Provide the [x, y] coordinate of the cell's center where the given text is located.  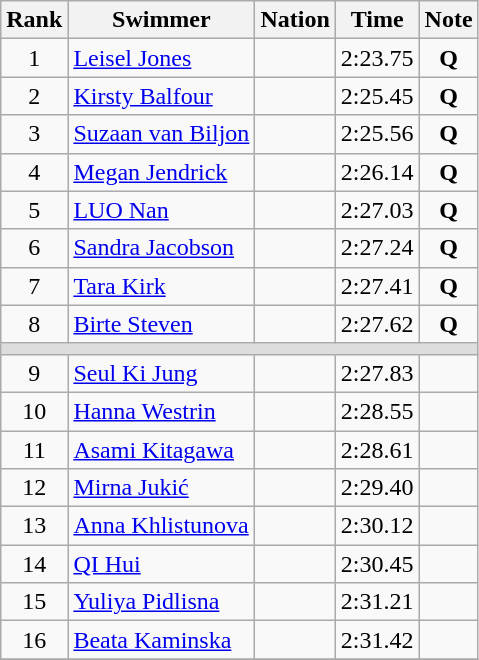
Beata Kaminska [162, 640]
1 [34, 58]
Kirsty Balfour [162, 96]
Megan Jendrick [162, 172]
8 [34, 324]
2:25.56 [377, 134]
2:28.61 [377, 449]
Birte Steven [162, 324]
12 [34, 488]
2:31.21 [377, 602]
Rank [34, 20]
11 [34, 449]
Hanna Westrin [162, 411]
2:27.83 [377, 373]
6 [34, 248]
LUO Nan [162, 210]
4 [34, 172]
Nation [295, 20]
2:23.75 [377, 58]
Leisel Jones [162, 58]
QI Hui [162, 564]
Mirna Jukić [162, 488]
15 [34, 602]
Asami Kitagawa [162, 449]
2:30.45 [377, 564]
Sandra Jacobson [162, 248]
Yuliya Pidlisna [162, 602]
16 [34, 640]
14 [34, 564]
2:27.62 [377, 324]
2:31.42 [377, 640]
9 [34, 373]
2:27.03 [377, 210]
2:25.45 [377, 96]
Anna Khlistunova [162, 526]
Note [448, 20]
7 [34, 286]
2:27.24 [377, 248]
13 [34, 526]
5 [34, 210]
Tara Kirk [162, 286]
2 [34, 96]
2:27.41 [377, 286]
Suzaan van Biljon [162, 134]
2:30.12 [377, 526]
10 [34, 411]
Time [377, 20]
2:26.14 [377, 172]
2:28.55 [377, 411]
3 [34, 134]
Swimmer [162, 20]
Seul Ki Jung [162, 373]
2:29.40 [377, 488]
